Scan for the cell matching the given text and deliver its (x, y) coordinate at center. 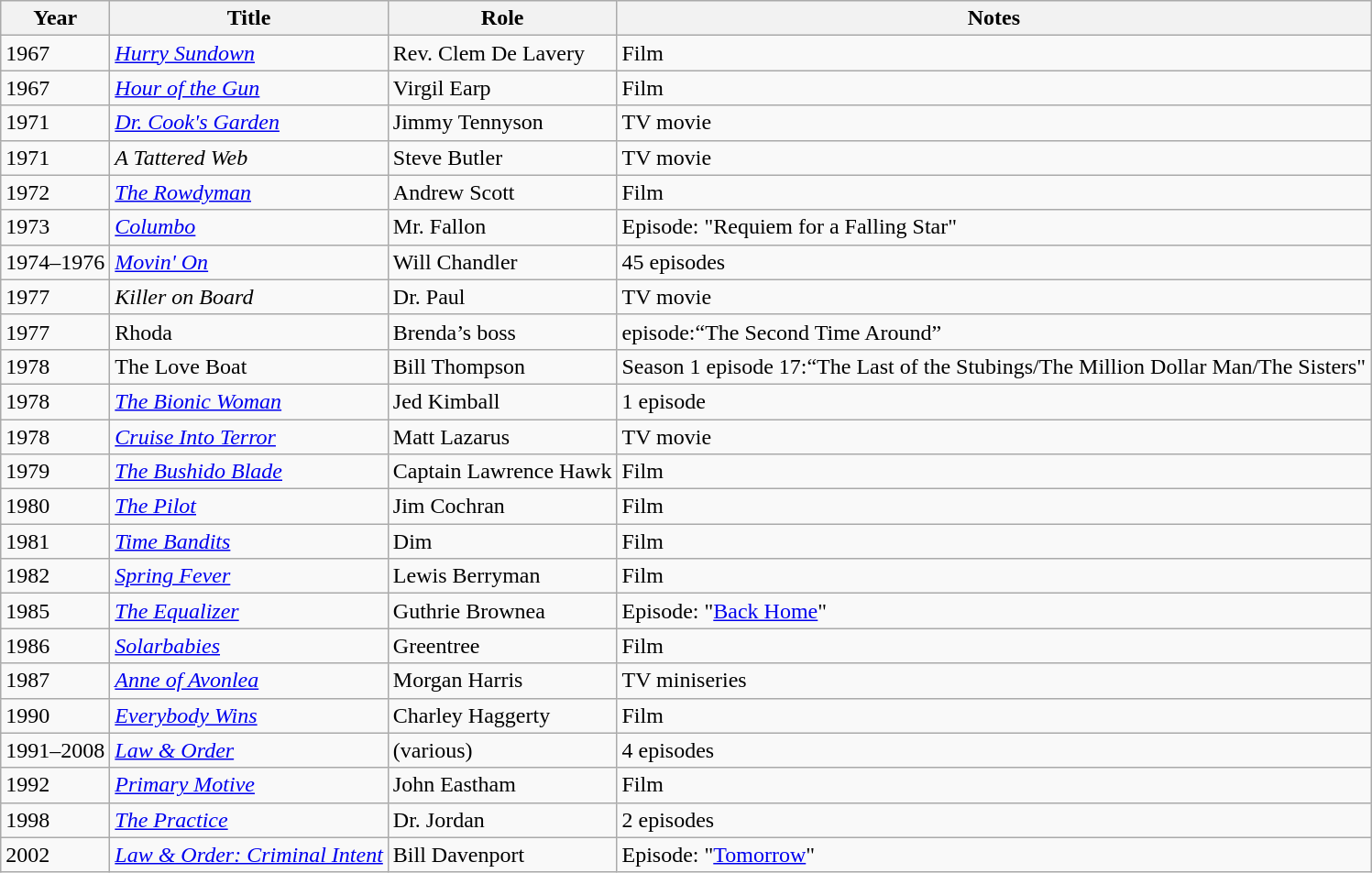
Hour of the Gun (249, 88)
Will Chandler (502, 262)
Year (55, 18)
1992 (55, 785)
4 episodes (993, 750)
The Practice (249, 820)
1979 (55, 472)
Jim Cochran (502, 507)
1982 (55, 576)
Brenda’s boss (502, 332)
Matt Lazarus (502, 437)
1981 (55, 541)
Cruise Into Terror (249, 437)
Movin' On (249, 262)
1987 (55, 681)
The Love Boat (249, 366)
Andrew Scott (502, 192)
1974–1976 (55, 262)
The Bushido Blade (249, 472)
A Tattered Web (249, 158)
Charley Haggerty (502, 715)
Killer on Board (249, 297)
2 episodes (993, 820)
Jimmy Tennyson (502, 123)
Guthrie Brownea (502, 611)
1985 (55, 611)
Captain Lawrence Hawk (502, 472)
Episode: "Back Home" (993, 611)
Dim (502, 541)
1986 (55, 646)
Law & Order: Criminal Intent (249, 855)
1998 (55, 820)
1 episode (993, 401)
Episode: "Requiem for a Falling Star" (993, 227)
Solarbabies (249, 646)
Columbo (249, 227)
Hurry Sundown (249, 53)
Jed Kimball (502, 401)
Dr. Jordan (502, 820)
2002 (55, 855)
Mr. Fallon (502, 227)
(various) (502, 750)
Title (249, 18)
Time Bandits (249, 541)
Role (502, 18)
John Eastham (502, 785)
Season 1 episode 17:“The Last of the Stubings/The Million Dollar Man/The Sisters" (993, 366)
Spring Fever (249, 576)
1972 (55, 192)
Rhoda (249, 332)
Primary Motive (249, 785)
Everybody Wins (249, 715)
Dr. Cook's Garden (249, 123)
episode:“The Second Time Around” (993, 332)
Virgil Earp (502, 88)
Greentree (502, 646)
Rev. Clem De Lavery (502, 53)
Episode: "Tomorrow" (993, 855)
The Rowdyman (249, 192)
1980 (55, 507)
Lewis Berryman (502, 576)
Notes (993, 18)
Dr. Paul (502, 297)
Law & Order (249, 750)
1990 (55, 715)
The Pilot (249, 507)
1991–2008 (55, 750)
Bill Davenport (502, 855)
Anne of Avonlea (249, 681)
Steve Butler (502, 158)
Morgan Harris (502, 681)
Bill Thompson (502, 366)
The Equalizer (249, 611)
45 episodes (993, 262)
1973 (55, 227)
TV miniseries (993, 681)
The Bionic Woman (249, 401)
